Determine the [x, y] coordinate at the center of the cell enclosing the given text.  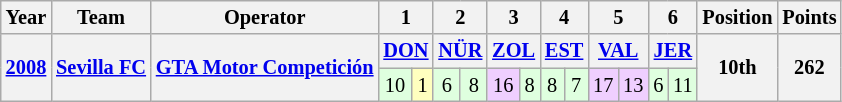
13 [633, 85]
Position [737, 17]
16 [503, 85]
11 [682, 85]
Year [26, 17]
VAL [618, 51]
3 [514, 17]
DON [406, 51]
10th [737, 68]
NÜR [460, 51]
4 [564, 17]
17 [603, 85]
JER [672, 51]
Team [101, 17]
GTA Motor Competición [265, 68]
7 [576, 85]
262 [809, 68]
2 [460, 17]
ZOL [514, 51]
EST [564, 51]
Sevilla FC [101, 68]
Operator [265, 17]
2008 [26, 68]
Points [809, 17]
10 [394, 85]
5 [618, 17]
